Provide the [X, Y] coordinate of the cell's center where the given text is located.  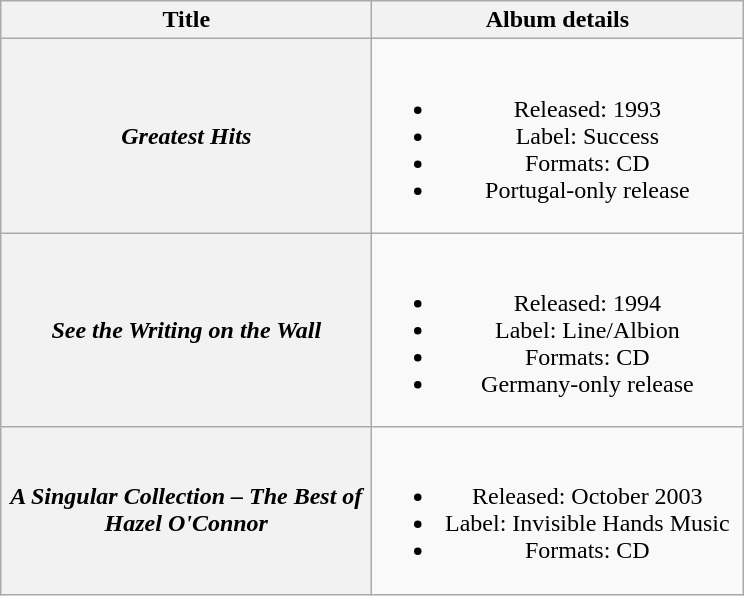
Greatest Hits [186, 136]
Released: 1993Label: SuccessFormats: CDPortugal-only release [558, 136]
See the Writing on the Wall [186, 330]
Title [186, 20]
Released: October 2003Label: Invisible Hands MusicFormats: CD [558, 510]
A Singular Collection – The Best of Hazel O'Connor [186, 510]
Album details [558, 20]
Released: 1994Label: Line/AlbionFormats: CDGermany-only release [558, 330]
